Pinpoint the cell where the given text exists, returning its (X, Y) midpoint coordinate. 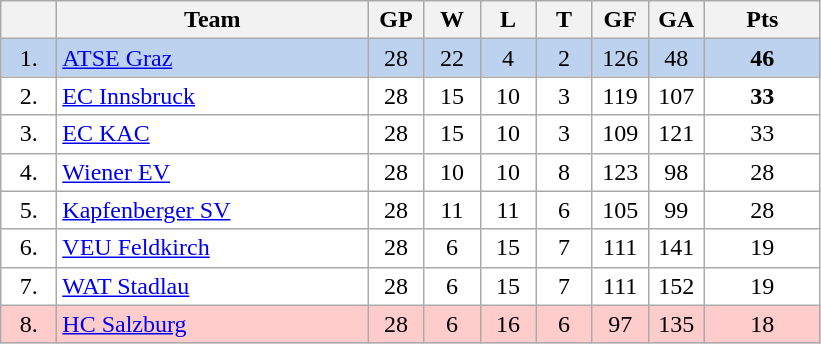
GF (620, 20)
2. (29, 96)
W (452, 20)
107 (676, 96)
22 (452, 58)
121 (676, 134)
16 (508, 324)
141 (676, 248)
6. (29, 248)
105 (620, 210)
98 (676, 172)
Kapfenberger SV (212, 210)
Pts (762, 20)
152 (676, 286)
8. (29, 324)
123 (620, 172)
VEU Feldkirch (212, 248)
109 (620, 134)
99 (676, 210)
ATSE Graz (212, 58)
L (508, 20)
7. (29, 286)
WAT Stadlau (212, 286)
8 (564, 172)
4. (29, 172)
3. (29, 134)
2 (564, 58)
5. (29, 210)
Team (212, 20)
18 (762, 324)
135 (676, 324)
46 (762, 58)
EC Innsbruck (212, 96)
GP (396, 20)
1. (29, 58)
GA (676, 20)
97 (620, 324)
EC KAC (212, 134)
HC Salzburg (212, 324)
4 (508, 58)
126 (620, 58)
119 (620, 96)
Wiener EV (212, 172)
48 (676, 58)
T (564, 20)
